Find where the given text appears and provide that cell's center as [X, Y] coordinate. 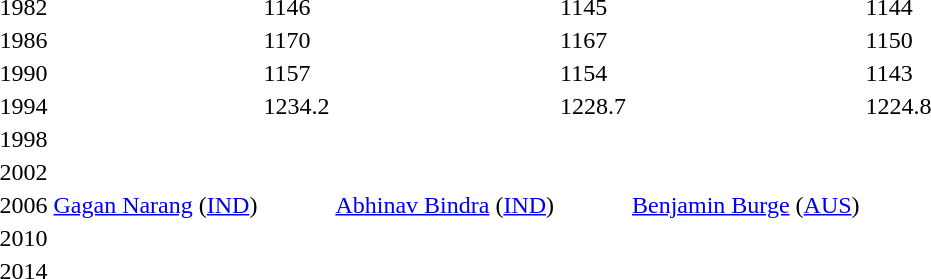
1170 [296, 40]
Abhinav Bindra (IND) [445, 205]
1234.2 [296, 106]
Benjamin Burge (AUS) [746, 205]
1167 [594, 40]
1157 [296, 73]
1154 [594, 73]
Gagan Narang (IND) [156, 205]
1228.7 [594, 106]
